Locate the cell with the specified text and output its [X, Y] center coordinate. 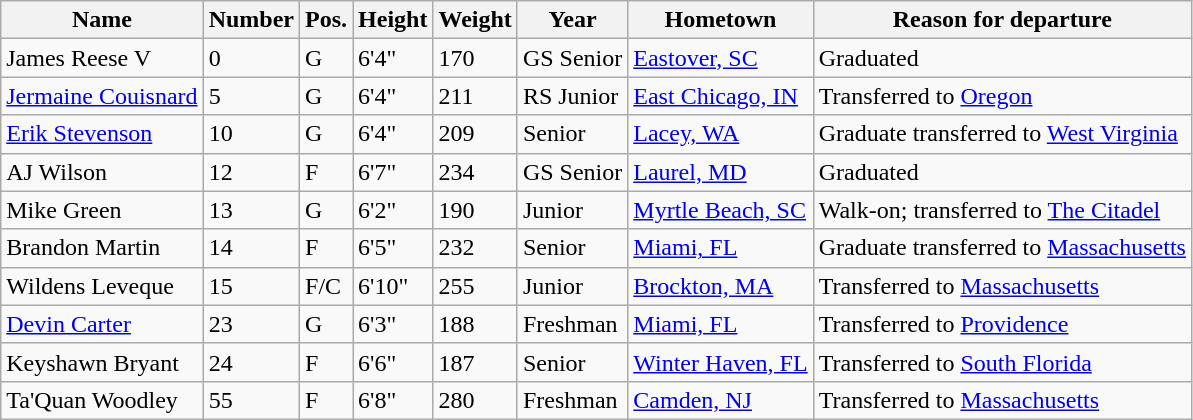
AJ Wilson [102, 172]
Brandon Martin [102, 248]
James Reese V [102, 58]
6'2" [393, 210]
23 [251, 324]
Hometown [720, 20]
Number [251, 20]
6'5" [393, 248]
Graduate transferred to West Virginia [1002, 134]
Pos. [326, 20]
Year [572, 20]
Lacey, WA [720, 134]
15 [251, 286]
RS Junior [572, 96]
Transferred to Providence [1002, 324]
14 [251, 248]
232 [475, 248]
Myrtle Beach, SC [720, 210]
Laurel, MD [720, 172]
170 [475, 58]
Reason for departure [1002, 20]
187 [475, 362]
Name [102, 20]
5 [251, 96]
Mike Green [102, 210]
6'7" [393, 172]
Walk-on; transferred to The Citadel [1002, 210]
6'3" [393, 324]
Jermaine Couisnard [102, 96]
Graduate transferred to Massachusetts [1002, 248]
Ta'Quan Woodley [102, 400]
East Chicago, IN [720, 96]
234 [475, 172]
Keyshawn Bryant [102, 362]
209 [475, 134]
Transferred to Oregon [1002, 96]
0 [251, 58]
Height [393, 20]
Weight [475, 20]
12 [251, 172]
Devin Carter [102, 324]
Brockton, MA [720, 286]
Wildens Leveque [102, 286]
Erik Stevenson [102, 134]
188 [475, 324]
55 [251, 400]
10 [251, 134]
Eastover, SC [720, 58]
Winter Haven, FL [720, 362]
255 [475, 286]
Transferred to South Florida [1002, 362]
6'8" [393, 400]
6'10" [393, 286]
24 [251, 362]
280 [475, 400]
Camden, NJ [720, 400]
13 [251, 210]
190 [475, 210]
6'6" [393, 362]
211 [475, 96]
F/C [326, 286]
